Return the (X, Y) coordinate for the center point of the cell that contains the specified text.  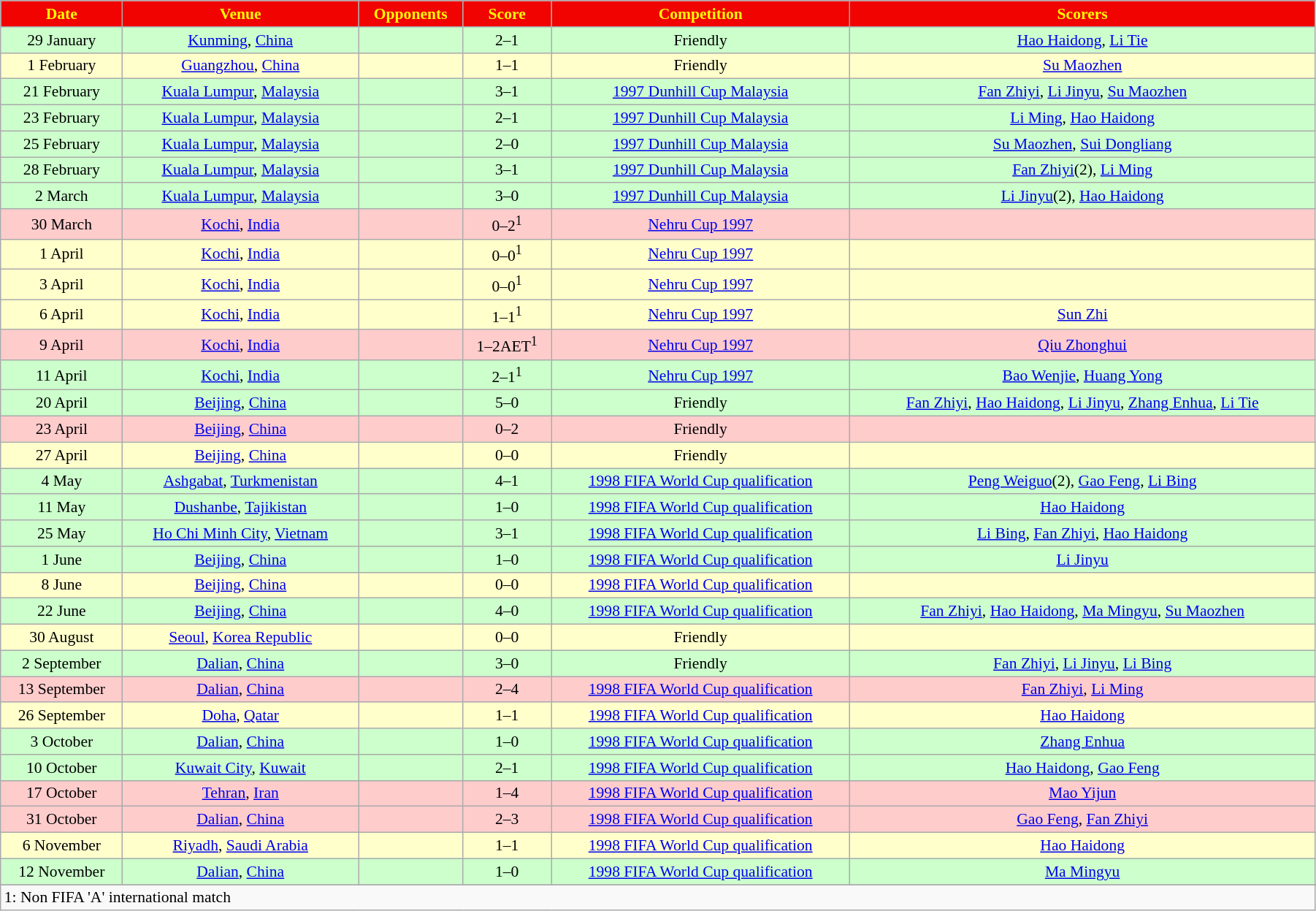
23 April (61, 430)
Doha, Qatar (241, 716)
8 June (61, 585)
13 September (61, 690)
3 October (61, 742)
1–4 (507, 793)
Kuwait City, Kuwait (241, 768)
Fan Zhiyi, Li Ming (1082, 690)
Dushanbe, Tajikistan (241, 508)
9 April (61, 345)
2–3 (507, 820)
Ho Chi Minh City, Vietnam (241, 533)
Mao Yijun (1082, 793)
12 November (61, 872)
2 March (61, 197)
2 September (61, 663)
30 August (61, 638)
Qiu Zhonghui (1082, 345)
Gao Feng, Fan Zhiyi (1082, 820)
29 January (61, 40)
Scorers (1082, 14)
5–0 (507, 403)
27 April (61, 455)
26 September (61, 716)
Fan Zhiyi(2), Li Ming (1082, 170)
Fan Zhiyi, Hao Haidong, Ma Mingyu, Su Maozhen (1082, 611)
Score (507, 14)
2–0 (507, 144)
2–11 (507, 376)
11 April (61, 376)
1 February (61, 66)
Bao Wenjie, Huang Yong (1082, 376)
1–11 (507, 314)
Guangzhou, China (241, 66)
Su Maozhen (1082, 66)
Fan Zhiyi, Li Jinyu, Li Bing (1082, 663)
Li Jinyu (1082, 560)
Kunming, China (241, 40)
10 October (61, 768)
1–2AET1 (507, 345)
4–0 (507, 611)
4 May (61, 481)
Ma Mingyu (1082, 872)
6 November (61, 846)
11 May (61, 508)
2–4 (507, 690)
Ashgabat, Turkmenistan (241, 481)
1 April (61, 254)
Venue (241, 14)
6 April (61, 314)
17 October (61, 793)
28 February (61, 170)
Tehran, Iran (241, 793)
Hao Haidong, Gao Feng (1082, 768)
Seoul, Korea Republic (241, 638)
Date (61, 14)
Hao Haidong, Li Tie (1082, 40)
0–21 (507, 224)
30 March (61, 224)
Li Ming, Hao Haidong (1082, 118)
3 April (61, 285)
4–1 (507, 481)
22 June (61, 611)
Fan Zhiyi, Li Jinyu, Su Maozhen (1082, 92)
Li Bing, Fan Zhiyi, Hao Haidong (1082, 533)
Competition (701, 14)
Sun Zhi (1082, 314)
Su Maozhen, Sui Dongliang (1082, 144)
23 February (61, 118)
1: Non FIFA 'A' international match (658, 898)
Riyadh, Saudi Arabia (241, 846)
Opponents (410, 14)
0–2 (507, 430)
Zhang Enhua (1082, 742)
1 June (61, 560)
Li Jinyu(2), Hao Haidong (1082, 197)
31 October (61, 820)
21 February (61, 92)
20 April (61, 403)
Fan Zhiyi, Hao Haidong, Li Jinyu, Zhang Enhua, Li Tie (1082, 403)
25 February (61, 144)
Peng Weiguo(2), Gao Feng, Li Bing (1082, 481)
25 May (61, 533)
